Scan for the cell matching the given text and deliver its (X, Y) coordinate at center. 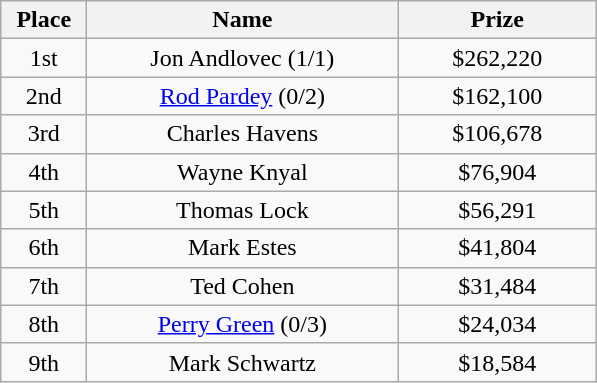
Mark Schwartz (242, 362)
Ted Cohen (242, 286)
6th (44, 248)
$162,100 (498, 96)
Wayne Knyal (242, 172)
$76,904 (498, 172)
Thomas Lock (242, 210)
$18,584 (498, 362)
$56,291 (498, 210)
7th (44, 286)
Prize (498, 20)
5th (44, 210)
8th (44, 324)
1st (44, 58)
9th (44, 362)
4th (44, 172)
Rod Pardey (0/2) (242, 96)
$262,220 (498, 58)
2nd (44, 96)
Jon Andlovec (1/1) (242, 58)
Place (44, 20)
$41,804 (498, 248)
Perry Green (0/3) (242, 324)
Mark Estes (242, 248)
3rd (44, 134)
$24,034 (498, 324)
Charles Havens (242, 134)
$31,484 (498, 286)
$106,678 (498, 134)
Name (242, 20)
